Output the (X, Y) coordinate of the center of the cell containing the given text.  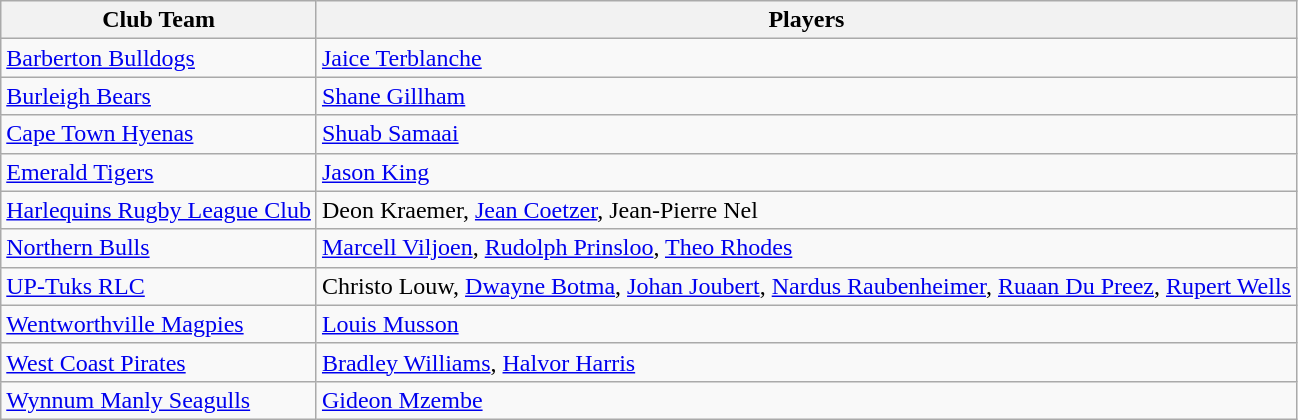
Deon Kraemer, Jean Coetzer, Jean-Pierre Nel (806, 210)
Club Team (159, 20)
Jaice Terblanche (806, 58)
Cape Town Hyenas (159, 134)
Bradley Williams, Halvor Harris (806, 362)
Wynnum Manly Seagulls (159, 400)
Louis Musson (806, 324)
Emerald Tigers (159, 172)
UP-Tuks RLC (159, 286)
Harlequins Rugby League Club (159, 210)
Wentworthville Magpies (159, 324)
Shuab Samaai (806, 134)
Shane Gillham (806, 96)
Northern Bulls (159, 248)
Gideon Mzembe (806, 400)
Jason King (806, 172)
Burleigh Bears (159, 96)
West Coast Pirates (159, 362)
Players (806, 20)
Barberton Bulldogs (159, 58)
Christo Louw, Dwayne Botma, Johan Joubert, Nardus Raubenheimer, Ruaan Du Preez, Rupert Wells (806, 286)
Marcell Viljoen, Rudolph Prinsloo, Theo Rhodes (806, 248)
